Search for the cell housing the specified text and yield its [x, y] center coordinate. 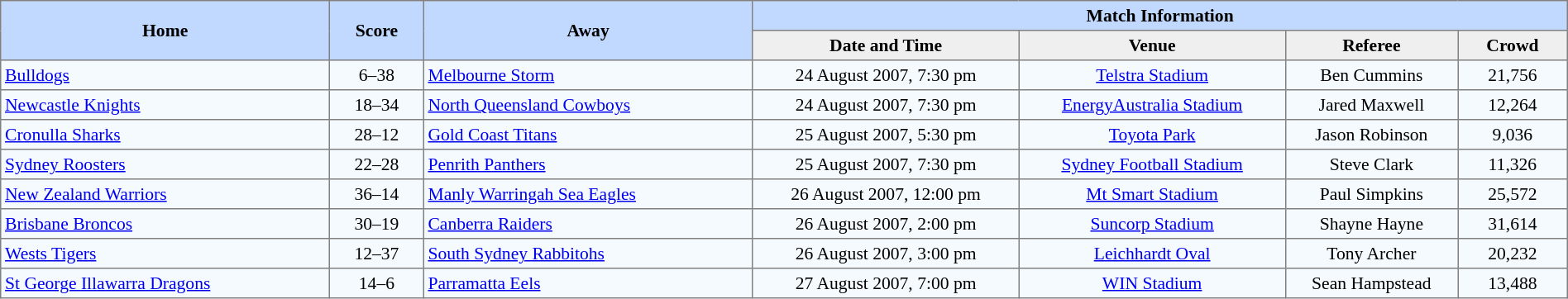
Canberra Raiders [588, 224]
Newcastle Knights [165, 105]
Shayne Hayne [1371, 224]
Melbourne Storm [588, 75]
Away [588, 31]
Tony Archer [1371, 254]
Sydney Football Stadium [1152, 164]
New Zealand Warriors [165, 194]
Steve Clark [1371, 164]
Date and Time [886, 45]
26 August 2007, 2:00 pm [886, 224]
12–37 [377, 254]
Jason Robinson [1371, 135]
18–34 [377, 105]
30–19 [377, 224]
26 August 2007, 3:00 pm [886, 254]
Leichhardt Oval [1152, 254]
Sydney Roosters [165, 164]
25 August 2007, 5:30 pm [886, 135]
Referee [1371, 45]
31,614 [1513, 224]
13,488 [1513, 283]
Cronulla Sharks [165, 135]
Venue [1152, 45]
Parramatta Eels [588, 283]
Wests Tigers [165, 254]
Crowd [1513, 45]
Telstra Stadium [1152, 75]
Bulldogs [165, 75]
Sean Hampstead [1371, 283]
26 August 2007, 12:00 pm [886, 194]
36–14 [377, 194]
Paul Simpkins [1371, 194]
Gold Coast Titans [588, 135]
Jared Maxwell [1371, 105]
12,264 [1513, 105]
Manly Warringah Sea Eagles [588, 194]
North Queensland Cowboys [588, 105]
South Sydney Rabbitohs [588, 254]
21,756 [1513, 75]
9,036 [1513, 135]
Score [377, 31]
St George Illawarra Dragons [165, 283]
EnergyAustralia Stadium [1152, 105]
Home [165, 31]
Penrith Panthers [588, 164]
Toyota Park [1152, 135]
Ben Cummins [1371, 75]
Suncorp Stadium [1152, 224]
11,326 [1513, 164]
28–12 [377, 135]
20,232 [1513, 254]
25 August 2007, 7:30 pm [886, 164]
WIN Stadium [1152, 283]
22–28 [377, 164]
27 August 2007, 7:00 pm [886, 283]
Mt Smart Stadium [1152, 194]
Brisbane Broncos [165, 224]
14–6 [377, 283]
25,572 [1513, 194]
6–38 [377, 75]
Match Information [1159, 16]
